Scan for the cell matching the given text and deliver its (x, y) coordinate at center. 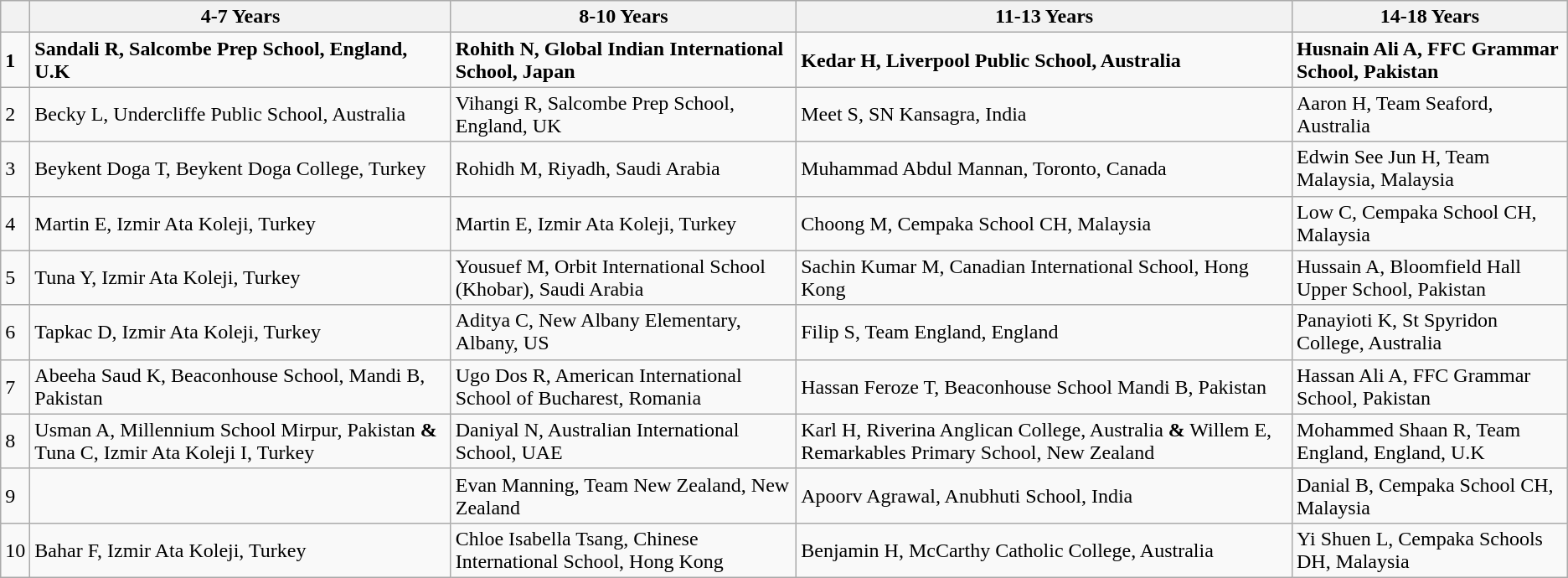
4-7 Years (240, 17)
Edwin See Jun H, Team Malaysia, Malaysia (1429, 169)
Low C, Cempaka School CH, Malaysia (1429, 223)
Vihangi R, Salcombe Prep School, England, UK (623, 114)
Benjamin H, McCarthy Catholic College, Australia (1044, 550)
Kedar H, Liverpool Public School, Australia (1044, 60)
Hussain A, Bloomfield Hall Upper School, Pakistan (1429, 278)
Choong M, Cempaka School CH, Malaysia (1044, 223)
Panayioti K, St Spyridon College, Australia (1429, 332)
Sandali R, Salcombe Prep School, England, U.K (240, 60)
1 (15, 60)
Beykent Doga T, Beykent Doga College, Turkey (240, 169)
8-10 Years (623, 17)
Aditya C, New Albany Elementary, Albany, US (623, 332)
Filip S, Team England, England (1044, 332)
Yi Shuen L, Cempaka Schools DH, Malaysia (1429, 550)
6 (15, 332)
Bahar F, Izmir Ata Koleji, Turkey (240, 550)
Karl H, Riverina Anglican College, Australia & Willem E, Remarkables Primary School, New Zealand (1044, 441)
8 (15, 441)
Husnain Ali A, FFC Grammar School, Pakistan (1429, 60)
Danial B, Cempaka School CH, Malaysia (1429, 496)
Apoorv Agrawal, Anubhuti School, India (1044, 496)
Ugo Dos R, American International School of Bucharest, Romania (623, 387)
Muhammad Abdul Mannan, Toronto, Canada (1044, 169)
11-13 Years (1044, 17)
5 (15, 278)
2 (15, 114)
Aaron H, Team Seaford, Australia (1429, 114)
Daniyal N, Australian International School, UAE (623, 441)
Evan Manning, Team New Zealand, New Zealand (623, 496)
10 (15, 550)
Tuna Y, Izmir Ata Koleji, Turkey (240, 278)
Mohammed Shaan R, Team England, England, U.K (1429, 441)
7 (15, 387)
Meet S, SN Kansagra, India (1044, 114)
4 (15, 223)
Usman A, Millennium School Mirpur, Pakistan & Tuna C, Izmir Ata Koleji I, Turkey (240, 441)
Hassan Feroze T, Beaconhouse School Mandi B, Pakistan (1044, 387)
Yousuef M, Orbit International School (Khobar), Saudi Arabia (623, 278)
Rohith N, Global Indian International School, Japan (623, 60)
Rohidh M, Riyadh, Saudi Arabia (623, 169)
3 (15, 169)
9 (15, 496)
Abeeha Saud K, Beaconhouse School, Mandi B, Pakistan (240, 387)
Chloe Isabella Tsang, Chinese International School, Hong Kong (623, 550)
Becky L, Undercliffe Public School, Australia (240, 114)
Hassan Ali A, FFC Grammar School, Pakistan (1429, 387)
14-18 Years (1429, 17)
Sachin Kumar M, Canadian International School, Hong Kong (1044, 278)
Tapkac D, Izmir Ata Koleji, Turkey (240, 332)
